Identify which cell holds the provided text, then report its [x, y] central coordinate. 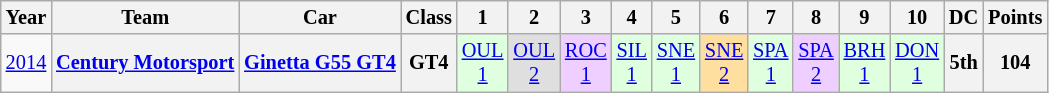
104 [1015, 63]
6 [724, 17]
BRH1 [865, 63]
DON1 [917, 63]
4 [632, 17]
Team [145, 17]
5 [676, 17]
SPA2 [816, 63]
Century Motorsport [145, 63]
Ginetta G55 GT4 [320, 63]
1 [483, 17]
GT4 [429, 63]
7 [770, 17]
ROC1 [586, 63]
Car [320, 17]
OUL2 [534, 63]
5th [964, 63]
Year [26, 17]
3 [586, 17]
DC [964, 17]
SPA1 [770, 63]
2014 [26, 63]
2 [534, 17]
10 [917, 17]
SNE2 [724, 63]
Points [1015, 17]
Class [429, 17]
9 [865, 17]
SNE1 [676, 63]
OUL1 [483, 63]
SIL1 [632, 63]
8 [816, 17]
